Search for the cell housing the specified text and yield its (x, y) center coordinate. 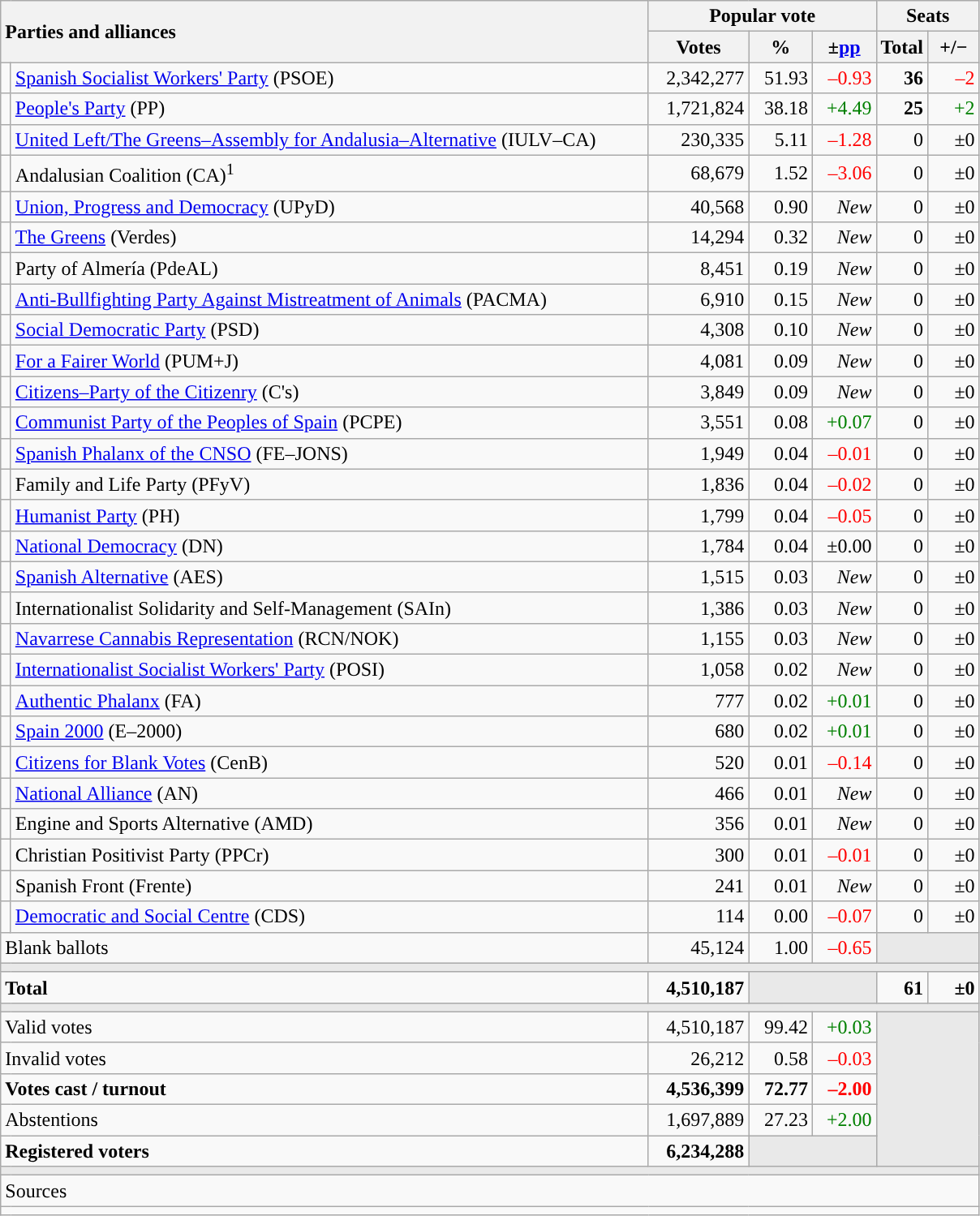
1,949 (698, 453)
+2 (954, 109)
National Democracy (DN) (329, 546)
99.42 (780, 1027)
241 (698, 886)
6,234,288 (698, 1151)
6,910 (698, 299)
4,308 (698, 330)
Invalid votes (325, 1058)
Internationalist Solidarity and Self-Management (SAIn) (329, 608)
Democratic and Social Centre (CDS) (329, 917)
300 (698, 855)
1,058 (698, 670)
Spanish Alternative (AES) (329, 577)
–0.02 (844, 484)
1.52 (780, 174)
40,568 (698, 207)
0.08 (780, 423)
466 (698, 793)
Spanish Socialist Workers' Party (PSOE) (329, 78)
+/− (954, 47)
0.58 (780, 1058)
51.93 (780, 78)
±pp (844, 47)
United Left/The Greens–Assembly for Andalusia–Alternative (IULV–CA) (329, 140)
14,294 (698, 238)
The Greens (Verdes) (329, 238)
61 (902, 987)
0.32 (780, 238)
0.19 (780, 269)
–3.06 (844, 174)
680 (698, 732)
1,386 (698, 608)
National Alliance (AN) (329, 793)
68,679 (698, 174)
1.00 (780, 947)
777 (698, 701)
Christian Positivist Party (PPCr) (329, 855)
1,799 (698, 515)
–0.14 (844, 763)
Popular vote (763, 16)
1,836 (698, 484)
25 (902, 109)
Party of Almería (PdeAL) (329, 269)
% (780, 47)
–2.00 (844, 1089)
0.10 (780, 330)
–0.03 (844, 1058)
520 (698, 763)
Internationalist Socialist Workers' Party (POSI) (329, 670)
–2 (954, 78)
Sources (490, 1191)
2,342,277 (698, 78)
+4.49 (844, 109)
114 (698, 917)
+2.00 (844, 1120)
Humanist Party (PH) (329, 515)
Social Democratic Party (PSD) (329, 330)
5.11 (780, 140)
1,515 (698, 577)
1,697,889 (698, 1120)
Parties and alliances (325, 32)
1,155 (698, 638)
Valid votes (325, 1027)
0.90 (780, 207)
Andalusian Coalition (CA)1 (329, 174)
1,721,824 (698, 109)
Union, Progress and Democracy (UPyD) (329, 207)
38.18 (780, 109)
+0.03 (844, 1027)
Engine and Sports Alternative (AMD) (329, 824)
1,784 (698, 546)
Seats (928, 16)
For a Fairer World (PUM+J) (329, 361)
–1.28 (844, 140)
Spanish Front (Frente) (329, 886)
4,081 (698, 361)
72.77 (780, 1089)
Registered voters (325, 1151)
Spanish Phalanx of the CNSO (FE–JONS) (329, 453)
Spain 2000 (E–2000) (329, 732)
8,451 (698, 269)
Citizens–Party of the Citizenry (C's) (329, 392)
230,335 (698, 140)
Blank ballots (325, 947)
36 (902, 78)
Navarrese Cannabis Representation (RCN/NOK) (329, 638)
–0.93 (844, 78)
0.00 (780, 917)
Anti-Bullfighting Party Against Mistreatment of Animals (PACMA) (329, 299)
People's Party (PP) (329, 109)
Votes (698, 47)
356 (698, 824)
Votes cast / turnout (325, 1089)
±0.00 (844, 546)
0.15 (780, 299)
26,212 (698, 1058)
–0.05 (844, 515)
Communist Party of the Peoples of Spain (PCPE) (329, 423)
+0.07 (844, 423)
–0.65 (844, 947)
Family and Life Party (PFyV) (329, 484)
–0.07 (844, 917)
Citizens for Blank Votes (CenB) (329, 763)
27.23 (780, 1120)
3,551 (698, 423)
Abstentions (325, 1120)
Authentic Phalanx (FA) (329, 701)
4,536,399 (698, 1089)
45,124 (698, 947)
3,849 (698, 392)
